Locate the cell with the specified text and output its (X, Y) center coordinate. 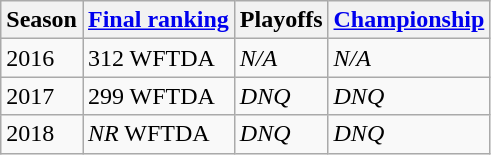
2017 (42, 96)
Playoffs (281, 20)
2016 (42, 58)
2018 (42, 134)
Final ranking (158, 20)
Season (42, 20)
299 WFTDA (158, 96)
Championship (409, 20)
NR WFTDA (158, 134)
312 WFTDA (158, 58)
